Locate the cell with the specified text and output its (X, Y) center coordinate. 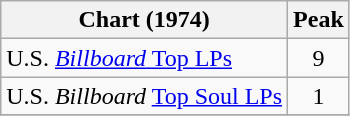
Peak (319, 20)
1 (319, 96)
U.S. Billboard Top Soul LPs (144, 96)
Chart (1974) (144, 20)
U.S. Billboard Top LPs (144, 58)
9 (319, 58)
